Output the [x, y] coordinate of the center of the cell containing the given text.  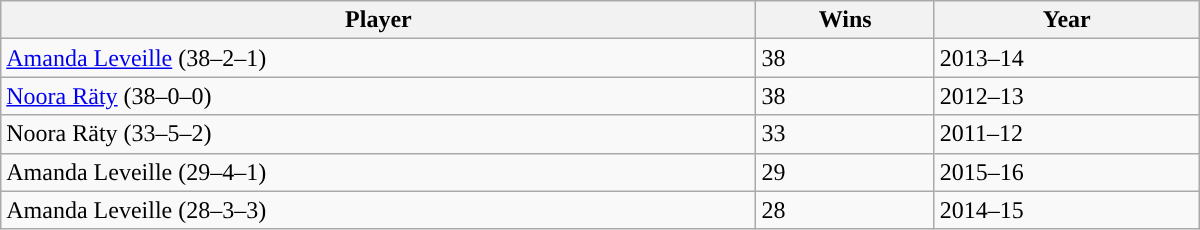
2012–13 [1066, 96]
Noora Räty (38–0–0) [378, 96]
Amanda Leveille (38–2–1) [378, 58]
33 [845, 134]
2014–15 [1066, 210]
Amanda Leveille (28–3–3) [378, 210]
Amanda Leveille (29–4–1) [378, 172]
Noora Räty (33–5–2) [378, 134]
2015–16 [1066, 172]
Wins [845, 20]
28 [845, 210]
29 [845, 172]
2013–14 [1066, 58]
Year [1066, 20]
2011–12 [1066, 134]
Player [378, 20]
